Detect which cell encompasses the target text, then output its [x, y] center coordinate. 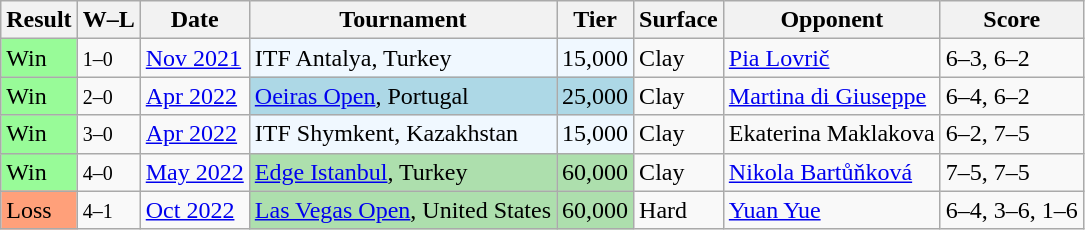
Nov 2021 [194, 58]
4–0 [108, 172]
Date [194, 20]
ITF Shymkent, Kazakhstan [402, 134]
7–5, 7–5 [1012, 172]
6–4, 6–2 [1012, 96]
6–4, 3–6, 1–6 [1012, 210]
25,000 [596, 96]
ITF Antalya, Turkey [402, 58]
1–0 [108, 58]
Surface [679, 20]
Yuan Yue [832, 210]
Oct 2022 [194, 210]
W–L [108, 20]
Martina di Giuseppe [832, 96]
Las Vegas Open, United States [402, 210]
4–1 [108, 210]
Score [1012, 20]
2–0 [108, 96]
Edge Istanbul, Turkey [402, 172]
Pia Lovrič [832, 58]
Ekaterina Maklakova [832, 134]
Loss [39, 210]
May 2022 [194, 172]
Tournament [402, 20]
Hard [679, 210]
Result [39, 20]
6–2, 7–5 [1012, 134]
Opponent [832, 20]
Oeiras Open, Portugal [402, 96]
3–0 [108, 134]
Nikola Bartůňková [832, 172]
6–3, 6–2 [1012, 58]
Tier [596, 20]
